For the text-containing cell, return its midpoint in (X, Y) coordinate format. 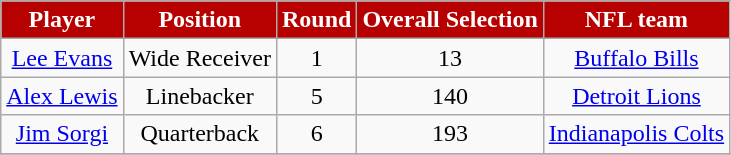
Linebacker (200, 96)
1 (316, 58)
NFL team (636, 20)
13 (450, 58)
Indianapolis Colts (636, 134)
Round (316, 20)
5 (316, 96)
Overall Selection (450, 20)
Detroit Lions (636, 96)
193 (450, 134)
Position (200, 20)
6 (316, 134)
Jim Sorgi (62, 134)
Quarterback (200, 134)
Wide Receiver (200, 58)
Lee Evans (62, 58)
Buffalo Bills (636, 58)
140 (450, 96)
Alex Lewis (62, 96)
Player (62, 20)
